Capture the cell that displays the provided text and extract its [X, Y] central coordinate. 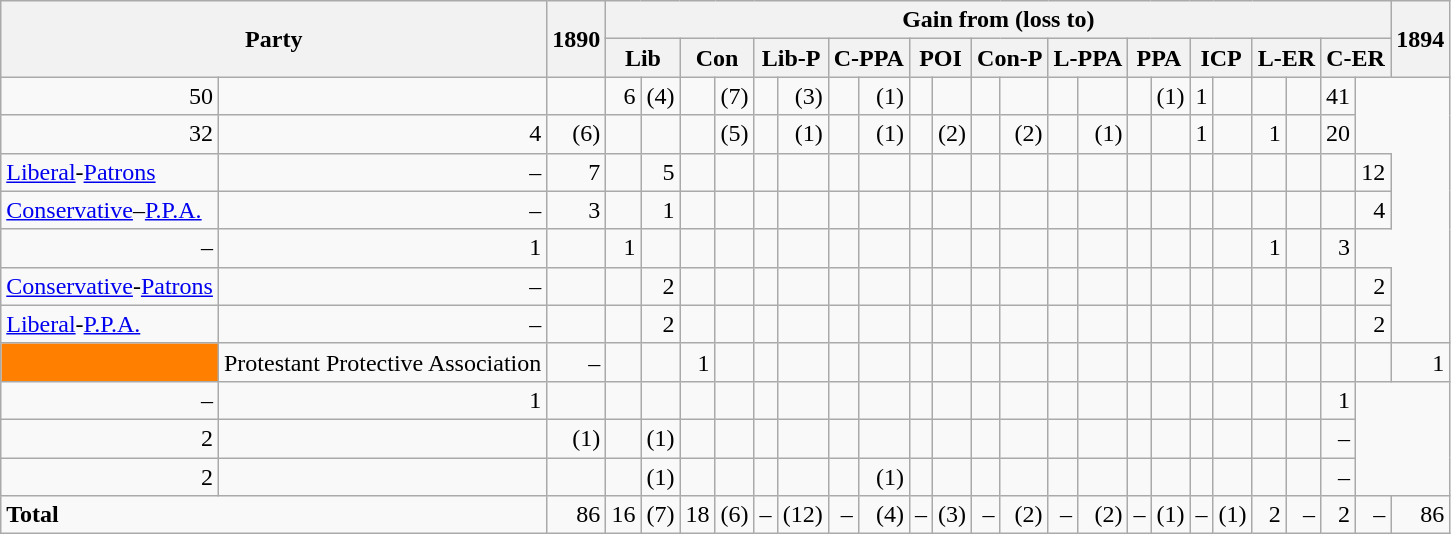
Con-P [1010, 58]
PPA [1159, 58]
C-ER [1356, 58]
C-PPA [868, 58]
L-PPA [1088, 58]
1894 [1420, 39]
Total [274, 515]
(12) [802, 515]
Lib [643, 58]
Lib-P [791, 58]
Con [717, 58]
5 [660, 172]
16 [624, 515]
41 [1338, 96]
Conservative–P.P.A. [110, 210]
Liberal-Patrons [110, 172]
L-ER [1286, 58]
12 [1374, 172]
50 [110, 96]
POI [940, 58]
Gain from (loss to) [998, 20]
18 [698, 515]
6 [624, 96]
Liberal-P.P.A. [110, 324]
(5) [734, 134]
20 [1338, 134]
32 [110, 134]
Party [274, 39]
Conservative-Patrons [110, 286]
Protestant Protective Association [382, 362]
1890 [576, 39]
7 [576, 172]
ICP [1221, 58]
